Scan for the cell matching the given text and deliver its [X, Y] coordinate at center. 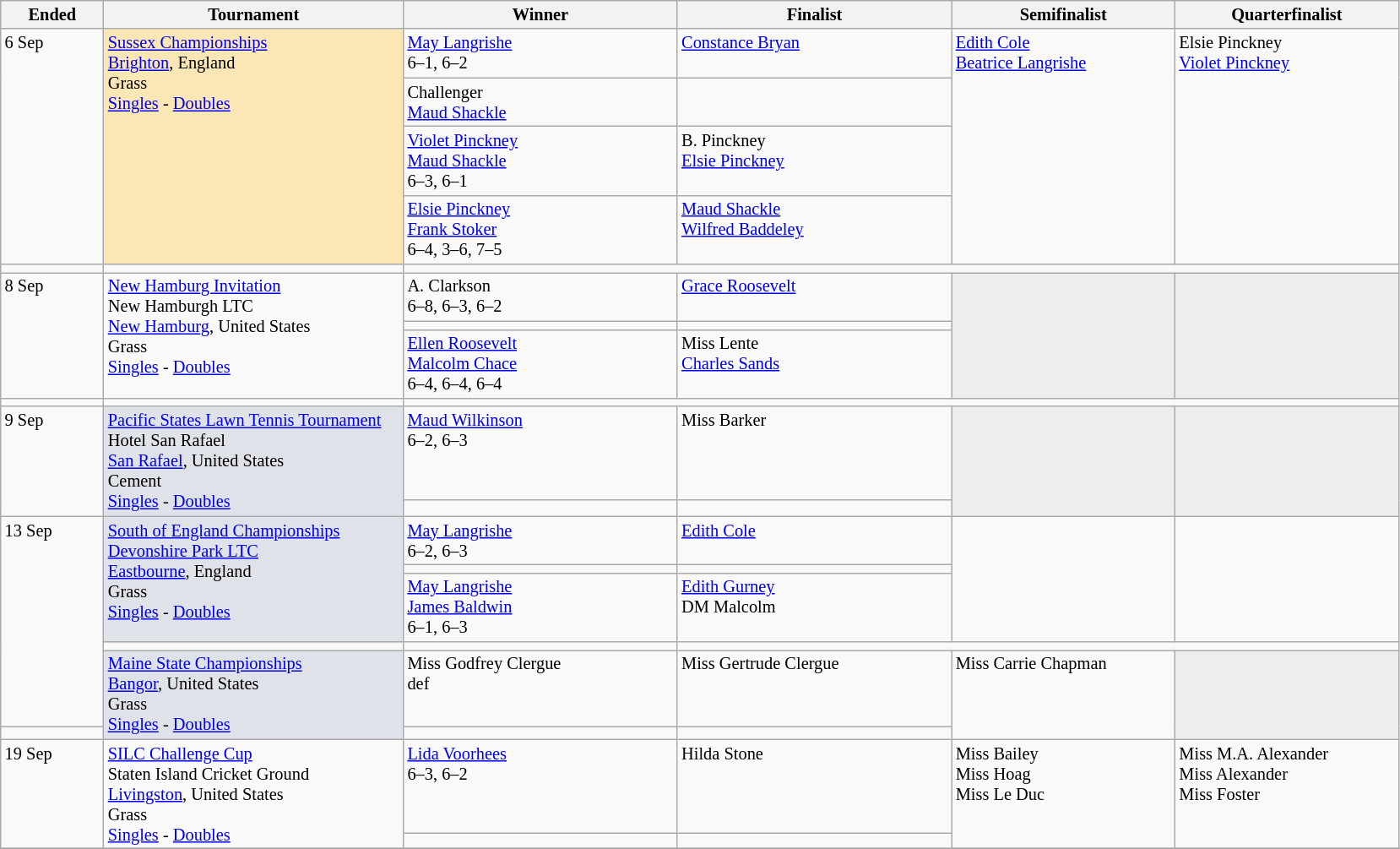
Challenger Maud Shackle [540, 102]
Miss Godfrey Clergue def [540, 688]
May Langrishe James Baldwin6–1, 6–3 [540, 607]
Edith Gurney DM Malcolm [814, 607]
Elsie Pinckney Violet Pinckney [1287, 147]
6 Sep [52, 147]
Hilda Stone [814, 786]
Ellen Roosevelt Malcolm Chace6–4, 6–4, 6–4 [540, 364]
SILC Challenge CupStaten Island Cricket GroundLivingston, United StatesGrassSingles - Doubles [253, 794]
Maine State ChampionshipsBangor, United StatesGrassSingles - Doubles [253, 694]
Miss Lente Charles Sands [814, 364]
Tournament [253, 14]
8 Sep [52, 335]
B. Pinckney Elsie Pinckney [814, 161]
19 Sep [52, 794]
Constance Bryan [814, 53]
Winner [540, 14]
Miss Barker [814, 453]
A. Clarkson6–8, 6–3, 6–2 [540, 297]
Sussex Championships Brighton, EnglandGrassSingles - Doubles [253, 147]
Semifinalist [1064, 14]
Quarterfinalist [1287, 14]
Miss Gertrude Clergue [814, 688]
Pacific States Lawn Tennis TournamentHotel San RafaelSan Rafael, United StatesCementSingles - Doubles [253, 461]
Miss M.A. Alexander Miss Alexander Miss Foster [1287, 794]
May Langrishe6–2, 6–3 [540, 541]
13 Sep [52, 622]
Ended [52, 14]
New Hamburg InvitationNew Hamburgh LTCNew Hamburg, United StatesGrassSingles - Doubles [253, 335]
Edith Cole [814, 541]
Finalist [814, 14]
Violet Pinckney Maud Shackle6–3, 6–1 [540, 161]
Maud Shackle Wilfred Baddeley [814, 230]
Lida Voorhees6–3, 6–2 [540, 786]
Maud Wilkinson6–2, 6–3 [540, 453]
Grace Roosevelt [814, 297]
Miss Bailey Miss Hoag Miss Le Duc [1064, 794]
May Langrishe6–1, 6–2 [540, 53]
Elsie Pinckney Frank Stoker6–4, 3–6, 7–5 [540, 230]
Edith Cole Beatrice Langrishe [1064, 147]
Miss Carrie Chapman [1064, 694]
South of England ChampionshipsDevonshire Park LTCEastbourne, EnglandGrassSingles - Doubles [253, 580]
9 Sep [52, 461]
